Pinpoint the cell where the given text exists, returning its (x, y) midpoint coordinate. 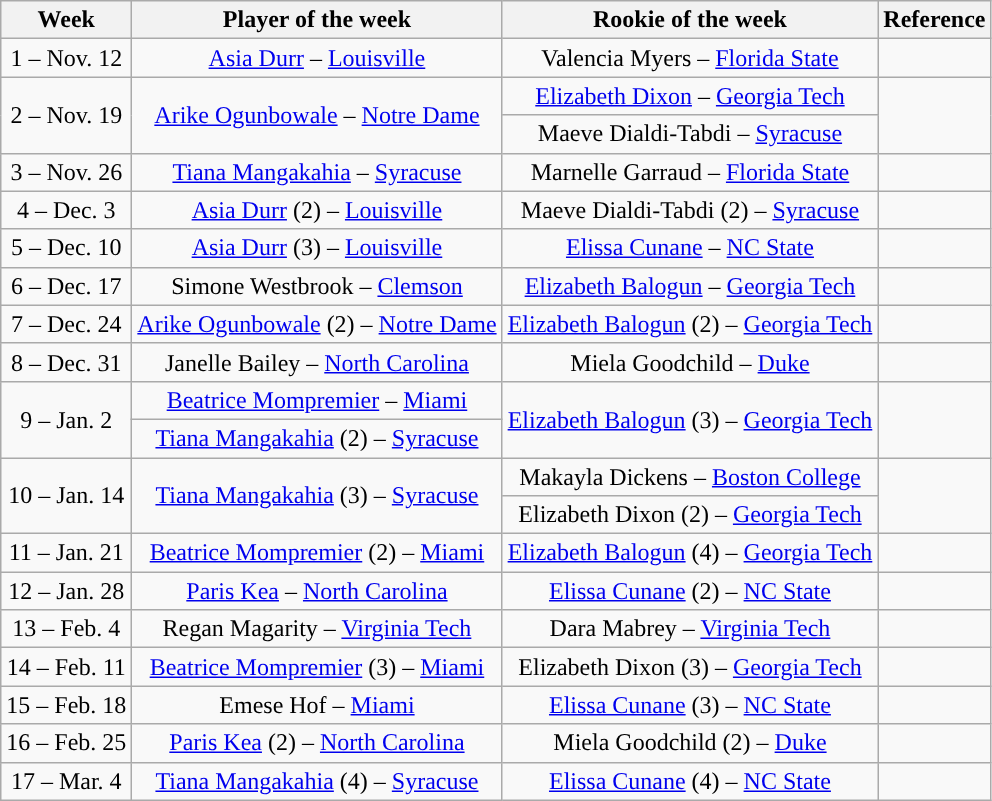
Janelle Bailey – North Carolina (317, 362)
11 – Jan. 21 (66, 553)
Maeve Dialdi-Tabdi – Syracuse (690, 134)
Asia Durr (2) – Louisville (317, 210)
Week (66, 20)
10 – Jan. 14 (66, 496)
Player of the week (317, 20)
Elizabeth Balogun – Georgia Tech (690, 286)
13 – Feb. 4 (66, 629)
15 – Feb. 18 (66, 705)
Elizabeth Balogun (3) – Georgia Tech (690, 419)
4 – Dec. 3 (66, 210)
Elizabeth Dixon – Georgia Tech (690, 96)
16 – Feb. 25 (66, 743)
Reference (934, 20)
Emese Hof – Miami (317, 705)
Elissa Cunane (4) – NC State (690, 781)
Makayla Dickens – Boston College (690, 477)
Elizabeth Dixon (2) – Georgia Tech (690, 515)
Tiana Mangakahia (4) – Syracuse (317, 781)
Regan Magarity – Virginia Tech (317, 629)
8 – Dec. 31 (66, 362)
14 – Feb. 11 (66, 667)
6 – Dec. 17 (66, 286)
1 – Nov. 12 (66, 58)
Elizabeth Balogun (2) – Georgia Tech (690, 324)
17 – Mar. 4 (66, 781)
Tiana Mangakahia (2) – Syracuse (317, 438)
Maeve Dialdi-Tabdi (2) – Syracuse (690, 210)
Beatrice Mompremier (2) – Miami (317, 553)
Beatrice Mompremier (3) – Miami (317, 667)
Asia Durr – Louisville (317, 58)
Simone Westbrook – Clemson (317, 286)
Beatrice Mompremier – Miami (317, 400)
Valencia Myers – Florida State (690, 58)
Elizabeth Dixon (3) – Georgia Tech (690, 667)
7 – Dec. 24 (66, 324)
Miela Goodchild – Duke (690, 362)
Tiana Mangakahia (3) – Syracuse (317, 496)
Marnelle Garraud – Florida State (690, 172)
Asia Durr (3) – Louisville (317, 248)
2 – Nov. 19 (66, 115)
9 – Jan. 2 (66, 419)
Rookie of the week (690, 20)
12 – Jan. 28 (66, 591)
Elissa Cunane (3) – NC State (690, 705)
Paris Kea – North Carolina (317, 591)
5 – Dec. 10 (66, 248)
Elissa Cunane (2) – NC State (690, 591)
Elissa Cunane – NC State (690, 248)
Tiana Mangakahia – Syracuse (317, 172)
Dara Mabrey – Virginia Tech (690, 629)
Paris Kea (2) – North Carolina (317, 743)
Elizabeth Balogun (4) – Georgia Tech (690, 553)
3 – Nov. 26 (66, 172)
Arike Ogunbowale (2) – Notre Dame (317, 324)
Miela Goodchild (2) – Duke (690, 743)
Arike Ogunbowale – Notre Dame (317, 115)
